Locate the cell with the specified text and output its [x, y] center coordinate. 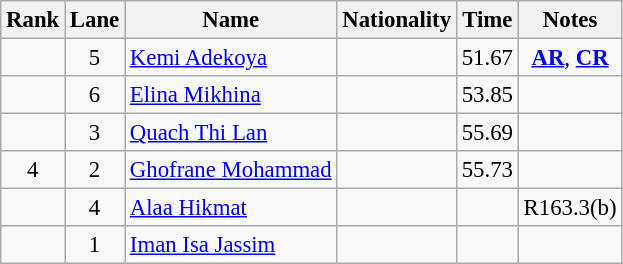
51.67 [487, 58]
2 [95, 170]
Iman Isa Jassim [231, 245]
3 [95, 133]
55.73 [487, 170]
Lane [95, 20]
55.69 [487, 133]
Nationality [396, 20]
Name [231, 20]
Notes [570, 20]
Rank [33, 20]
R163.3(b) [570, 208]
AR, CR [570, 58]
Kemi Adekoya [231, 58]
6 [95, 95]
Time [487, 20]
Ghofrane Mohammad [231, 170]
5 [95, 58]
53.85 [487, 95]
Quach Thi Lan [231, 133]
Elina Mikhina [231, 95]
1 [95, 245]
Alaa Hikmat [231, 208]
